Determine the (X, Y) coordinate at the center of the cell enclosing the given text.  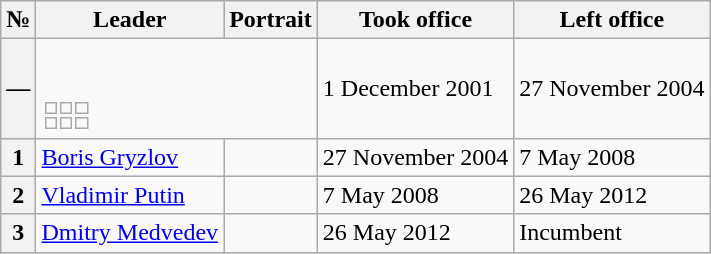
№ (18, 20)
1 December 2001 (415, 88)
Portrait (271, 20)
1 (18, 157)
Dmitry Medvedev (130, 233)
Incumbent (612, 233)
Left office (612, 20)
Took office (415, 20)
Vladimir Putin (130, 195)
3 (18, 233)
Boris Gryzlov (130, 157)
— (18, 88)
Leader (130, 20)
2 (18, 195)
